Determine the [x, y] coordinate at the center of the cell enclosing the given text.  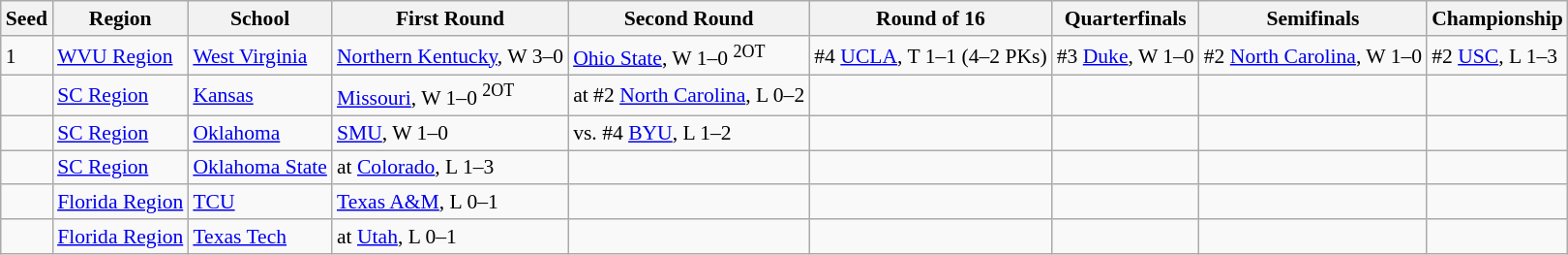
Quarterfinals [1126, 18]
Second Round [689, 18]
Northern Kentucky, W 3–0 [450, 56]
WVU Region [120, 56]
#2 USC, L 1–3 [1497, 56]
SMU, W 1–0 [450, 133]
at Colorado, L 1–3 [450, 168]
TCU [259, 203]
First Round [450, 18]
at #2 North Carolina, L 0–2 [689, 95]
Round of 16 [930, 18]
Oklahoma [259, 133]
Texas A&M, L 0–1 [450, 203]
Seed [27, 18]
vs. #4 BYU, L 1–2 [689, 133]
Missouri, W 1–0 2OT [450, 95]
Championship [1497, 18]
Kansas [259, 95]
Texas Tech [259, 237]
Semifinals [1312, 18]
1 [27, 56]
West Virginia [259, 56]
#3 Duke, W 1–0 [1126, 56]
#2 North Carolina, W 1–0 [1312, 56]
at Utah, L 0–1 [450, 237]
Region [120, 18]
#4 UCLA, T 1–1 (4–2 PKs) [930, 56]
School [259, 18]
Oklahoma State [259, 168]
Ohio State, W 1–0 2OT [689, 56]
